Locate the cell with the specified text and output its [x, y] center coordinate. 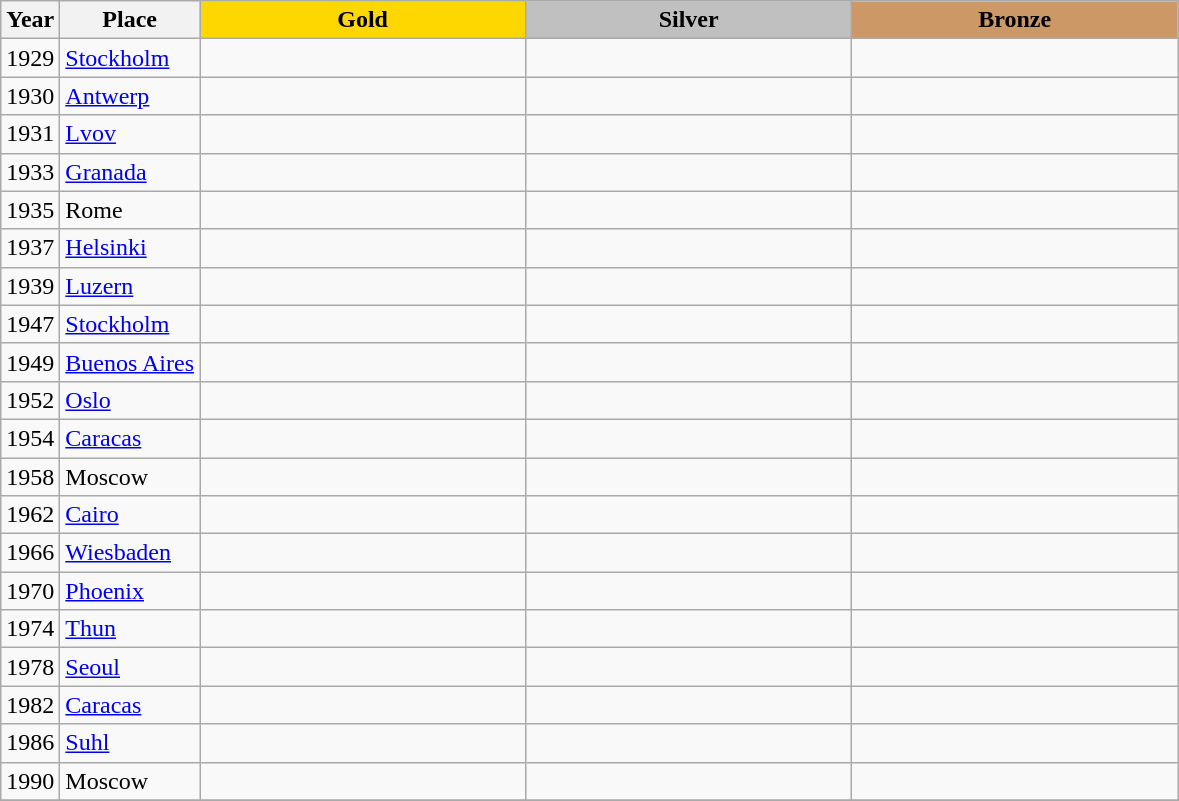
Thun [130, 629]
1974 [30, 629]
1970 [30, 591]
1966 [30, 553]
Bronze [1015, 20]
Seoul [130, 667]
Oslo [130, 400]
1937 [30, 248]
Rome [130, 210]
1958 [30, 477]
Year [30, 20]
1939 [30, 286]
1930 [30, 96]
Antwerp [130, 96]
1952 [30, 400]
1986 [30, 743]
1947 [30, 324]
Phoenix [130, 591]
Luzern [130, 286]
1933 [30, 172]
Cairo [130, 515]
1990 [30, 781]
Place [130, 20]
Silver [689, 20]
Gold [363, 20]
Helsinki [130, 248]
Lvov [130, 134]
1929 [30, 58]
Suhl [130, 743]
1954 [30, 438]
1935 [30, 210]
1949 [30, 362]
1982 [30, 705]
Buenos Aires [130, 362]
1931 [30, 134]
Granada [130, 172]
Wiesbaden [130, 553]
1978 [30, 667]
1962 [30, 515]
